Find where the given text appears and provide that cell's center as (x, y) coordinate. 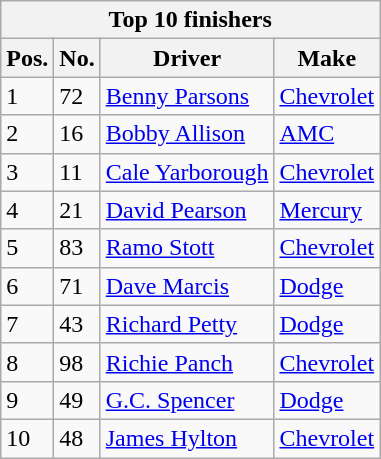
Top 10 finishers (190, 20)
Bobby Allison (187, 134)
David Pearson (187, 210)
72 (77, 96)
5 (28, 248)
Richie Panch (187, 362)
8 (28, 362)
3 (28, 172)
21 (77, 210)
Cale Yarborough (187, 172)
Make (327, 58)
G.C. Spencer (187, 400)
48 (77, 438)
2 (28, 134)
16 (77, 134)
49 (77, 400)
Dave Marcis (187, 286)
Ramo Stott (187, 248)
71 (77, 286)
43 (77, 324)
9 (28, 400)
83 (77, 248)
Richard Petty (187, 324)
7 (28, 324)
James Hylton (187, 438)
6 (28, 286)
Driver (187, 58)
AMC (327, 134)
Benny Parsons (187, 96)
4 (28, 210)
11 (77, 172)
Pos. (28, 58)
1 (28, 96)
No. (77, 58)
Mercury (327, 210)
98 (77, 362)
10 (28, 438)
